For the text-containing cell, return its midpoint in (x, y) coordinate format. 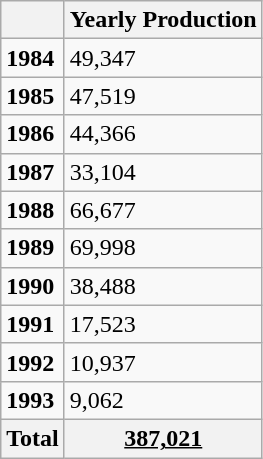
1990 (33, 286)
1984 (33, 58)
1987 (33, 172)
9,062 (163, 400)
1989 (33, 248)
Yearly Production (163, 20)
47,519 (163, 96)
33,104 (163, 172)
1986 (33, 134)
49,347 (163, 58)
1991 (33, 324)
1985 (33, 96)
38,488 (163, 286)
1988 (33, 210)
1993 (33, 400)
44,366 (163, 134)
69,998 (163, 248)
17,523 (163, 324)
10,937 (163, 362)
Total (33, 438)
387,021 (163, 438)
66,677 (163, 210)
1992 (33, 362)
